Find where the given text appears and provide that cell's center as [x, y] coordinate. 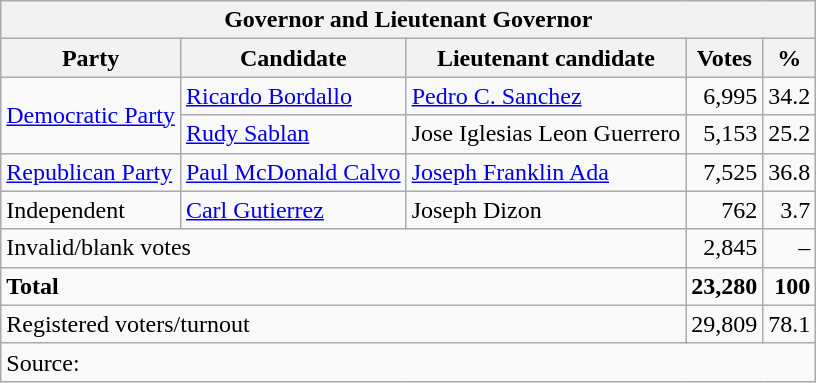
Pedro C. Sanchez [546, 96]
6,995 [724, 96]
3.7 [790, 210]
Lieutenant candidate [546, 58]
Paul McDonald Calvo [293, 172]
% [790, 58]
Independent [91, 210]
Registered voters/turnout [344, 324]
78.1 [790, 324]
Invalid/blank votes [344, 248]
25.2 [790, 134]
5,153 [724, 134]
Democratic Party [91, 115]
Governor and Lieutenant Governor [408, 20]
36.8 [790, 172]
34.2 [790, 96]
Votes [724, 58]
Joseph Dizon [546, 210]
Candidate [293, 58]
29,809 [724, 324]
100 [790, 286]
Party [91, 58]
Ricardo Bordallo [293, 96]
2,845 [724, 248]
Republican Party [91, 172]
Carl Gutierrez [293, 210]
23,280 [724, 286]
Total [344, 286]
Rudy Sablan [293, 134]
Source: [408, 362]
Joseph Franklin Ada [546, 172]
Jose Iglesias Leon Guerrero [546, 134]
762 [724, 210]
– [790, 248]
7,525 [724, 172]
